Detect which cell encompasses the target text, then output its (x, y) center coordinate. 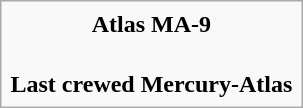
Last crewed Mercury-Atlas (152, 70)
Atlas MA-9 (152, 24)
